Output the (X, Y) coordinate of the center of the cell containing the given text.  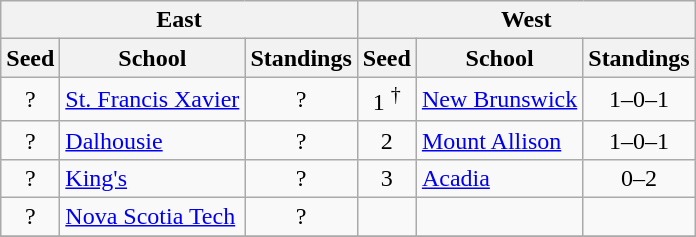
Dalhousie (152, 140)
0–2 (639, 178)
New Brunswick (499, 100)
3 (386, 178)
1 † (386, 100)
Acadia (499, 178)
2 (386, 140)
East (180, 20)
Nova Scotia Tech (152, 217)
King's (152, 178)
Mount Allison (499, 140)
St. Francis Xavier (152, 100)
West (526, 20)
